Find where the given text appears and provide that cell's center as [x, y] coordinate. 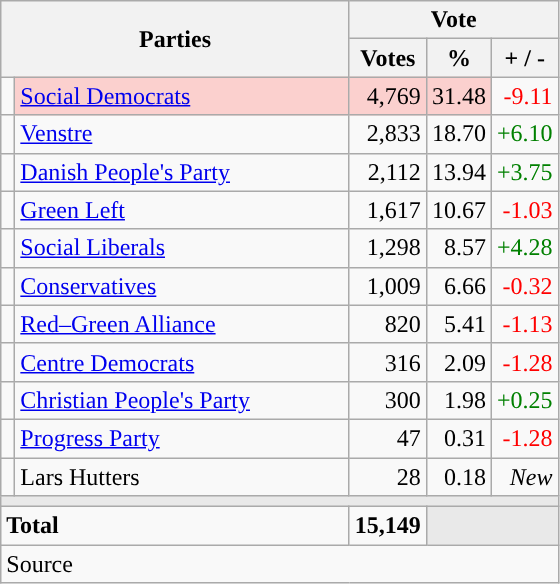
Vote [454, 20]
-1.03 [524, 210]
4,769 [388, 96]
1,009 [388, 286]
31.48 [458, 96]
Parties [176, 39]
-0.32 [524, 286]
47 [388, 438]
+4.28 [524, 248]
2.09 [458, 362]
Red–Green Alliance [182, 324]
2,112 [388, 172]
0.18 [458, 477]
1,298 [388, 248]
1.98 [458, 400]
Total [176, 526]
Centre Democrats [182, 362]
300 [388, 400]
316 [388, 362]
+0.25 [524, 400]
Social Liberals [182, 248]
Green Left [182, 210]
10.67 [458, 210]
0.31 [458, 438]
-9.11 [524, 96]
6.66 [458, 286]
Danish People's Party [182, 172]
28 [388, 477]
15,149 [388, 526]
Lars Hutters [182, 477]
+ / - [524, 58]
% [458, 58]
Votes [388, 58]
Venstre [182, 134]
13.94 [458, 172]
+6.10 [524, 134]
+3.75 [524, 172]
2,833 [388, 134]
-1.13 [524, 324]
8.57 [458, 248]
1,617 [388, 210]
Social Democrats [182, 96]
Christian People's Party [182, 400]
5.41 [458, 324]
Conservatives [182, 286]
Source [280, 564]
820 [388, 324]
New [524, 477]
18.70 [458, 134]
Progress Party [182, 438]
